Detect which cell encompasses the target text, then output its (x, y) center coordinate. 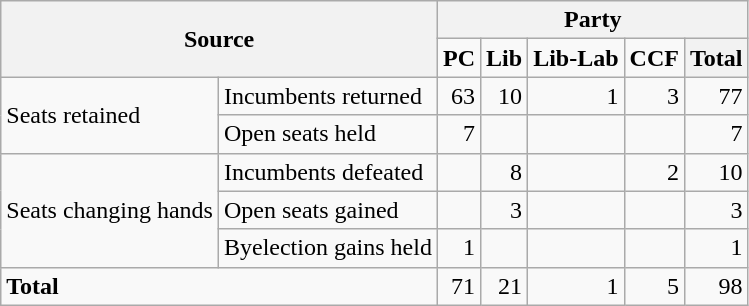
Source (220, 39)
PC (458, 58)
98 (716, 286)
Seats changing hands (110, 210)
Lib (504, 58)
Incumbents defeated (328, 172)
8 (504, 172)
77 (716, 96)
Seats retained (110, 115)
Lib-Lab (576, 58)
Open seats gained (328, 210)
Open seats held (328, 134)
63 (458, 96)
Byelection gains held (328, 248)
71 (458, 286)
2 (654, 172)
CCF (654, 58)
21 (504, 286)
Party (592, 20)
5 (654, 286)
Incumbents returned (328, 96)
